Extract the [x, y] coordinate from the center of the cell holding the provided text.  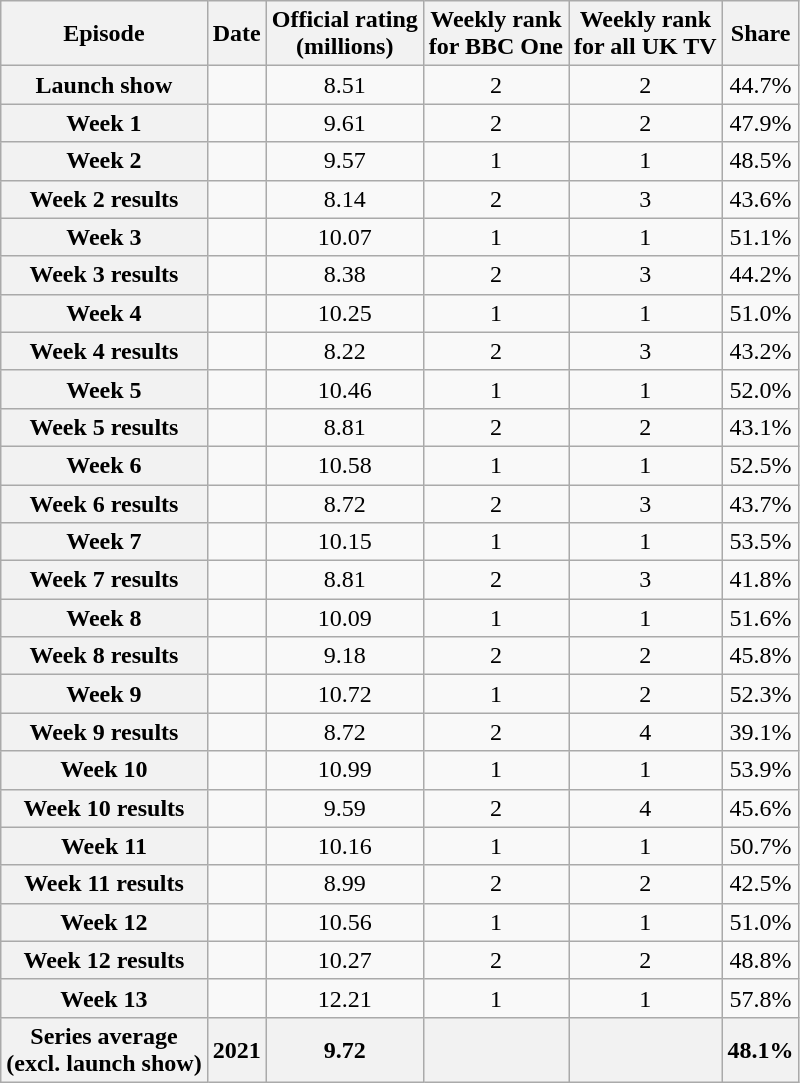
10.07 [344, 237]
44.2% [760, 275]
Week 2 results [104, 199]
39.1% [760, 732]
50.7% [760, 846]
43.1% [760, 427]
Week 5 [104, 389]
Date [236, 34]
10.46 [344, 389]
Week 9 [104, 694]
8.51 [344, 85]
10.56 [344, 922]
12.21 [344, 998]
48.8% [760, 960]
45.8% [760, 656]
Series average(excl. launch show) [104, 1050]
Week 2 [104, 161]
Week 7 [104, 542]
Week 6 [104, 465]
9.61 [344, 123]
Week 10 results [104, 808]
52.5% [760, 465]
10.16 [344, 846]
Launch show [104, 85]
Episode [104, 34]
10.15 [344, 542]
Week 7 results [104, 580]
45.6% [760, 808]
Week 11 [104, 846]
47.9% [760, 123]
Week 8 results [104, 656]
48.1% [760, 1050]
Weekly rankfor BBC One [496, 34]
Week 12 results [104, 960]
Weekly rankfor all UK TV [646, 34]
10.25 [344, 313]
42.5% [760, 884]
Week 5 results [104, 427]
Week 3 results [104, 275]
Week 6 results [104, 503]
8.22 [344, 351]
8.14 [344, 199]
10.99 [344, 770]
43.7% [760, 503]
Week 12 [104, 922]
52.3% [760, 694]
Official rating(millions) [344, 34]
Week 9 results [104, 732]
43.2% [760, 351]
Week 11 results [104, 884]
Share [760, 34]
52.0% [760, 389]
Week 4 [104, 313]
9.72 [344, 1050]
2021 [236, 1050]
51.6% [760, 618]
Week 13 [104, 998]
Week 3 [104, 237]
Week 4 results [104, 351]
44.7% [760, 85]
9.18 [344, 656]
Week 8 [104, 618]
Week 1 [104, 123]
10.72 [344, 694]
43.6% [760, 199]
8.99 [344, 884]
48.5% [760, 161]
41.8% [760, 580]
53.9% [760, 770]
51.1% [760, 237]
9.57 [344, 161]
8.38 [344, 275]
Week 10 [104, 770]
9.59 [344, 808]
10.27 [344, 960]
10.58 [344, 465]
53.5% [760, 542]
57.8% [760, 998]
10.09 [344, 618]
